Detect which cell encompasses the target text, then output its [x, y] center coordinate. 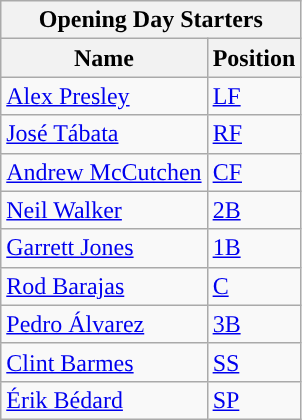
1B [254, 248]
RF [254, 134]
Position [254, 58]
Érik Bédard [104, 400]
Rod Barajas [104, 286]
C [254, 286]
Alex Presley [104, 96]
2B [254, 210]
LF [254, 96]
Opening Day Starters [151, 20]
Neil Walker [104, 210]
SS [254, 362]
SP [254, 400]
Name [104, 58]
Andrew McCutchen [104, 172]
Pedro Álvarez [104, 324]
Clint Barmes [104, 362]
CF [254, 172]
José Tábata [104, 134]
Garrett Jones [104, 248]
3B [254, 324]
